Return the (x, y) coordinate for the center point of the cell that contains the specified text.  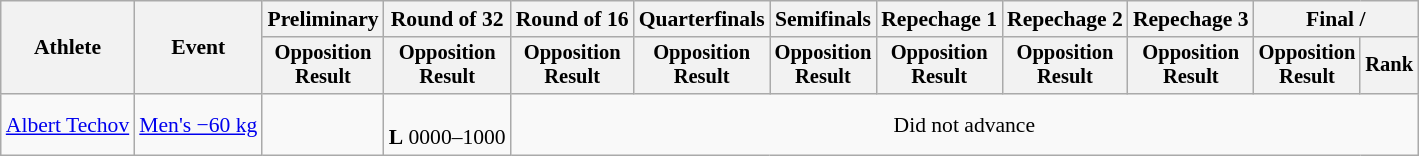
Repechage 1 (939, 19)
Did not advance (964, 124)
Final / (1336, 19)
Albert Techov (68, 124)
Repechage 3 (1191, 19)
Round of 16 (572, 19)
Event (198, 48)
Repechage 2 (1065, 19)
Semifinals (824, 19)
Quarterfinals (702, 19)
Athlete (68, 48)
Round of 32 (448, 19)
L 0000–1000 (448, 124)
Rank (1389, 66)
Preliminary (322, 19)
Men's −60 kg (198, 124)
